From the cell containing the given text, extract its center point as [x, y] coordinate. 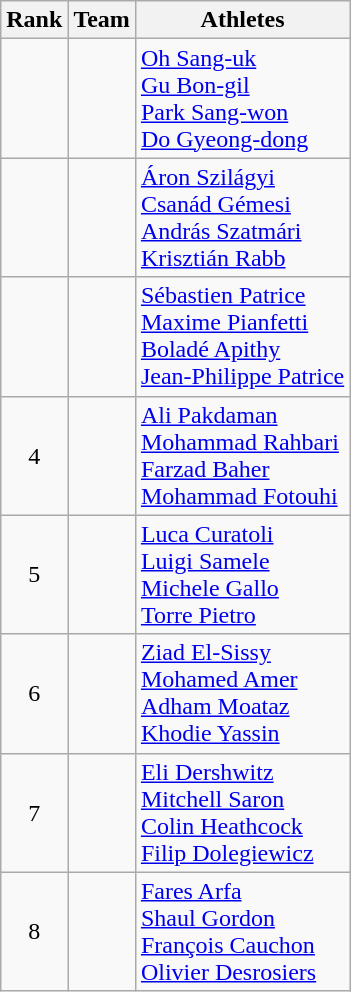
Sébastien PatriceMaxime PianfettiBoladé ApithyJean-Philippe Patrice [242, 336]
Áron SzilágyiCsanád GémesiAndrás SzatmáriKrisztián Rabb [242, 218]
Eli DershwitzMitchell SaronColin HeathcockFilip Dolegiewicz [242, 812]
Ali PakdamanMohammad RahbariFarzad BaherMohammad Fotouhi [242, 456]
Ziad El-SissyMohamed AmerAdham MoatazKhodie Yassin [242, 694]
Oh Sang-ukGu Bon-gilPark Sang-wonDo Gyeong-dong [242, 98]
5 [34, 574]
Luca CuratoliLuigi SameleMichele GalloTorre Pietro [242, 574]
Athletes [242, 20]
7 [34, 812]
Team [102, 20]
8 [34, 932]
4 [34, 456]
Rank [34, 20]
6 [34, 694]
Fares ArfaShaul GordonFrançois CauchonOlivier Desrosiers [242, 932]
